From the cell containing the given text, extract its center point as (x, y) coordinate. 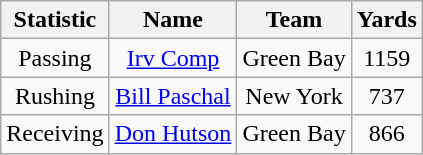
Team (294, 20)
Rushing (55, 96)
Receiving (55, 134)
866 (386, 134)
737 (386, 96)
Name (173, 20)
Statistic (55, 20)
Bill Paschal (173, 96)
Yards (386, 20)
Passing (55, 58)
Irv Comp (173, 58)
1159 (386, 58)
Don Hutson (173, 134)
New York (294, 96)
